Return (X, Y) of the center of cell containing provided text 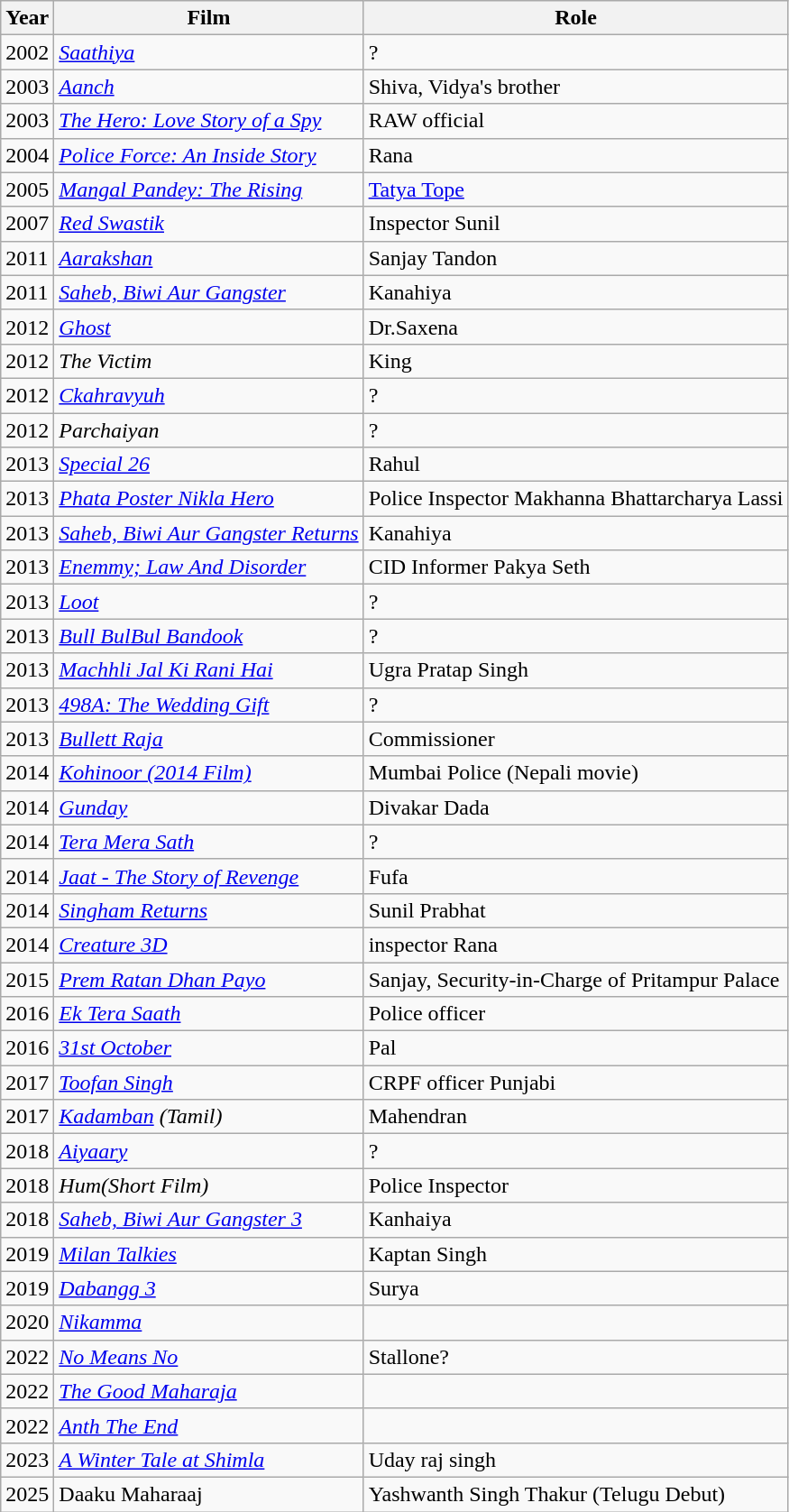
Stallone? (575, 1357)
Film (209, 18)
Inspector Sunil (575, 224)
The Victim (209, 361)
Red Swastik (209, 224)
Nikamma (209, 1323)
Aarakshan (209, 258)
Singham Returns (209, 910)
2023 (27, 1460)
Tera Mera Sath (209, 842)
Police Inspector (575, 1185)
Saheb, Biwi Aur Gangster Returns (209, 533)
Special 26 (209, 465)
Year (27, 18)
Gunday (209, 807)
2002 (27, 52)
Enemmy; Law And Disorder (209, 567)
Kadamban (Tamil) (209, 1117)
Pal (575, 1048)
Toofan Singh (209, 1083)
Daaku Maharaaj (209, 1494)
Shiva, Vidya's brother (575, 87)
2005 (27, 189)
Milan Talkies (209, 1254)
Hum(Short Film) (209, 1185)
Surya (575, 1288)
No Means No (209, 1357)
CRPF officer Punjabi (575, 1083)
Machhli Jal Ki Rani Hai (209, 670)
Anth The End (209, 1425)
The Hero: Love Story of a Spy (209, 121)
inspector Rana (575, 945)
Police Force: An Inside Story (209, 155)
RAW official (575, 121)
Dabangg 3 (209, 1288)
Police Inspector Makhanna Bhattarcharya Lassi (575, 499)
Sanjay Tandon (575, 258)
Creature 3D (209, 945)
CID Informer Pakya Seth (575, 567)
Yashwanth Singh Thakur (Telugu Debut) (575, 1494)
Sanjay, Security-in-Charge of Pritampur Palace (575, 979)
Ugra Pratap Singh (575, 670)
Saheb, Biwi Aur Gangster 3 (209, 1220)
498A: The Wedding Gift (209, 705)
Ek Tera Saath (209, 1014)
Jaat - The Story of Revenge (209, 876)
Kaptan Singh (575, 1254)
Ghost (209, 327)
Saheb, Biwi Aur Gangster (209, 292)
31st October (209, 1048)
Mangal Pandey: The Rising (209, 189)
Uday raj singh (575, 1460)
2025 (27, 1494)
The Good Maharaja (209, 1391)
Rana (575, 155)
Aanch (209, 87)
Sunil Prabhat (575, 910)
Dr.Saxena (575, 327)
Mumbai Police (Nepali movie) (575, 773)
A Winter Tale at Shimla (209, 1460)
King (575, 361)
Police officer (575, 1014)
2020 (27, 1323)
Saathiya (209, 52)
Kanhaiya (575, 1220)
2004 (27, 155)
2007 (27, 224)
Ckahravyuh (209, 395)
Prem Ratan Dhan Payo (209, 979)
Phata Poster Nikla Hero (209, 499)
Bullett Raja (209, 739)
Aiyaary (209, 1151)
Loot (209, 602)
Kohinoor (2014 Film) (209, 773)
Rahul (575, 465)
Divakar Dada (575, 807)
Bull BulBul Bandook (209, 636)
Role (575, 18)
Parchaiyan (209, 430)
Commissioner (575, 739)
Fufa (575, 876)
2015 (27, 979)
Mahendran (575, 1117)
Tatya Tope (575, 189)
